Scan for the cell matching the given text and deliver its (x, y) coordinate at center. 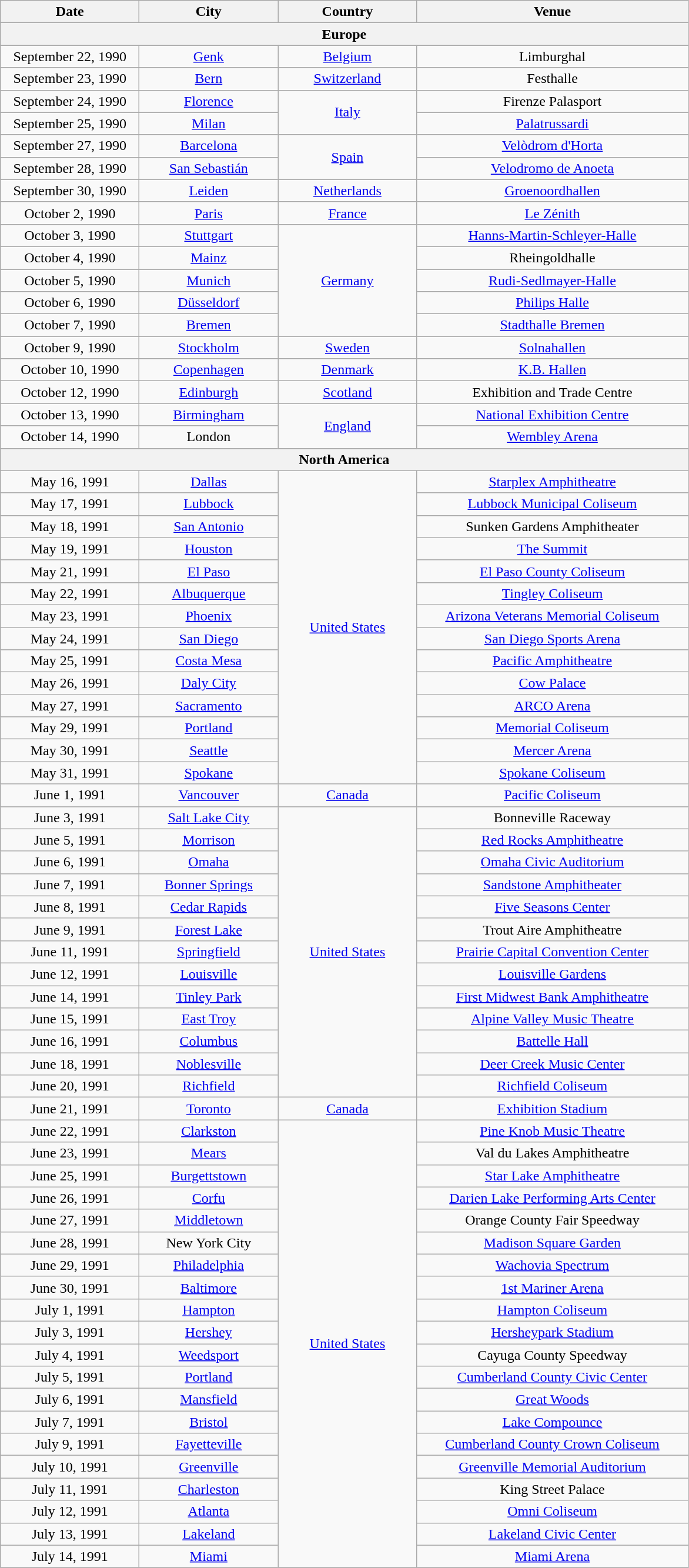
July 13, 1991 (70, 1534)
June 23, 1991 (70, 1153)
Alpine Valley Music Theatre (553, 1019)
Omaha (209, 862)
Bristol (209, 1422)
October 7, 1990 (70, 325)
Omni Coliseum (553, 1512)
September 27, 1990 (70, 146)
Rheingoldhalle (553, 258)
July 4, 1991 (70, 1355)
October 9, 1990 (70, 348)
Star Lake Amphitheatre (553, 1176)
Cow Palace (553, 683)
Dallas (209, 482)
Cayuga County Speedway (553, 1355)
Weedsport (209, 1355)
Scotland (347, 392)
Middletown (209, 1220)
ARCO Arena (553, 706)
Le Zénith (553, 213)
October 6, 1990 (70, 303)
Spain (347, 157)
K.B. Hallen (553, 370)
Atlanta (209, 1512)
June 8, 1991 (70, 907)
Pine Knob Music Theatre (553, 1131)
Netherlands (347, 191)
May 19, 1991 (70, 549)
June 30, 1991 (70, 1287)
October 12, 1990 (70, 392)
Deer Creek Music Center (553, 1064)
Festhalle (553, 79)
Houston (209, 549)
June 20, 1991 (70, 1086)
Forest Lake (209, 929)
1st Mariner Arena (553, 1287)
Fayetteville (209, 1444)
Limburghal (553, 56)
Bern (209, 79)
Daly City (209, 683)
Florence (209, 101)
Exhibition and Trade Centre (553, 392)
El Paso (209, 571)
Greenville Memorial Auditorium (553, 1467)
Salt Lake City (209, 818)
May 17, 1991 (70, 504)
Great Woods (553, 1400)
October 2, 1990 (70, 213)
Stuttgart (209, 235)
July 7, 1991 (70, 1422)
Louisville (209, 974)
Lakeland (209, 1534)
Genk (209, 56)
Hersheypark Stadium (553, 1332)
Memorial Coliseum (553, 728)
September 22, 1990 (70, 56)
Paris (209, 213)
Stadthalle Bremen (553, 325)
September 25, 1990 (70, 124)
Seattle (209, 750)
July 11, 1991 (70, 1489)
Val du Lakes Amphitheatre (553, 1153)
Hershey (209, 1332)
Leiden (209, 191)
May 30, 1991 (70, 750)
City (209, 12)
July 10, 1991 (70, 1467)
England (347, 426)
June 21, 1991 (70, 1109)
Toronto (209, 1109)
May 31, 1991 (70, 773)
Mercer Arena (553, 750)
May 24, 1991 (70, 638)
Bonneville Raceway (553, 818)
Lake Compounce (553, 1422)
Venue (553, 12)
May 22, 1991 (70, 593)
September 28, 1990 (70, 168)
Groenoordhallen (553, 191)
Sunken Gardens Amphitheater (553, 526)
June 5, 1991 (70, 840)
Charleston (209, 1489)
July 12, 1991 (70, 1512)
San Antonio (209, 526)
Wembley Arena (553, 437)
Milan (209, 124)
Hampton Coliseum (553, 1310)
Palatrussardi (553, 124)
June 26, 1991 (70, 1198)
New York City (209, 1243)
Pacific Coliseum (553, 795)
East Troy (209, 1019)
July 14, 1991 (70, 1556)
September 30, 1990 (70, 191)
Date (70, 12)
San Diego (209, 638)
Sweden (347, 348)
June 1, 1991 (70, 795)
June 29, 1991 (70, 1265)
Spokane Coliseum (553, 773)
October 3, 1990 (70, 235)
Red Rocks Amphitheatre (553, 840)
Starplex Amphitheatre (553, 482)
Cumberland County Civic Center (553, 1377)
Cedar Rapids (209, 907)
Omaha Civic Auditorium (553, 862)
Tingley Coliseum (553, 593)
Philips Halle (553, 303)
July 3, 1991 (70, 1332)
June 7, 1991 (70, 885)
Vancouver (209, 795)
October 14, 1990 (70, 437)
June 3, 1991 (70, 818)
Europe (344, 34)
Bonner Springs (209, 885)
October 10, 1990 (70, 370)
Burgettstown (209, 1176)
Belgium (347, 56)
May 29, 1991 (70, 728)
Five Seasons Center (553, 907)
June 25, 1991 (70, 1176)
Exhibition Stadium (553, 1109)
Columbus (209, 1042)
King Street Palace (553, 1489)
Albuquerque (209, 593)
October 13, 1990 (70, 415)
October 5, 1990 (70, 281)
Hanns-Martin-Schleyer-Halle (553, 235)
June 9, 1991 (70, 929)
Rudi-Sedlmayer-Halle (553, 281)
San Diego Sports Arena (553, 638)
Clarkston (209, 1131)
September 24, 1990 (70, 101)
Madison Square Garden (553, 1243)
Tinley Park (209, 997)
The Summit (553, 549)
Phoenix (209, 616)
May 18, 1991 (70, 526)
Hampton (209, 1310)
El Paso County Coliseum (553, 571)
Noblesville (209, 1064)
Mansfield (209, 1400)
May 25, 1991 (70, 661)
Greenville (209, 1467)
Richfield (209, 1086)
May 27, 1991 (70, 706)
October 4, 1990 (70, 258)
May 23, 1991 (70, 616)
Miami (209, 1556)
San Sebastián (209, 168)
Velodromo de Anoeta (553, 168)
June 6, 1991 (70, 862)
June 16, 1991 (70, 1042)
Country (347, 12)
Mears (209, 1153)
June 22, 1991 (70, 1131)
July 9, 1991 (70, 1444)
May 26, 1991 (70, 683)
Richfield Coliseum (553, 1086)
September 23, 1990 (70, 79)
Edinburgh (209, 392)
Philadelphia (209, 1265)
Barcelona (209, 146)
Düsseldorf (209, 303)
Louisville Gardens (553, 974)
July 6, 1991 (70, 1400)
National Exhibition Centre (553, 415)
June 18, 1991 (70, 1064)
Cumberland County Crown Coliseum (553, 1444)
First Midwest Bank Amphitheatre (553, 997)
London (209, 437)
Mainz (209, 258)
May 16, 1991 (70, 482)
Bremen (209, 325)
Switzerland (347, 79)
Denmark (347, 370)
Darien Lake Performing Arts Center (553, 1198)
Prairie Capital Convention Center (553, 952)
Morrison (209, 840)
June 15, 1991 (70, 1019)
Wachovia Spectrum (553, 1265)
June 12, 1991 (70, 974)
Trout Aire Amphitheatre (553, 929)
July 1, 1991 (70, 1310)
July 5, 1991 (70, 1377)
North America (344, 459)
Lubbock (209, 504)
June 11, 1991 (70, 952)
Solnahallen (553, 348)
May 21, 1991 (70, 571)
Stockholm (209, 348)
Corfu (209, 1198)
Lakeland Civic Center (553, 1534)
Birmingham (209, 415)
Spokane (209, 773)
Pacific Amphitheatre (553, 661)
Germany (347, 280)
Lubbock Municipal Coliseum (553, 504)
Arizona Veterans Memorial Coliseum (553, 616)
Velòdrom d'Horta (553, 146)
Battelle Hall (553, 1042)
Italy (347, 112)
June 14, 1991 (70, 997)
Sandstone Amphitheater (553, 885)
Munich (209, 281)
France (347, 213)
Firenze Palasport (553, 101)
Orange County Fair Speedway (553, 1220)
June 28, 1991 (70, 1243)
Costa Mesa (209, 661)
Miami Arena (553, 1556)
Baltimore (209, 1287)
Sacramento (209, 706)
Springfield (209, 952)
June 27, 1991 (70, 1220)
Copenhagen (209, 370)
